Output the (x, y) coordinate of the center of the cell containing the given text.  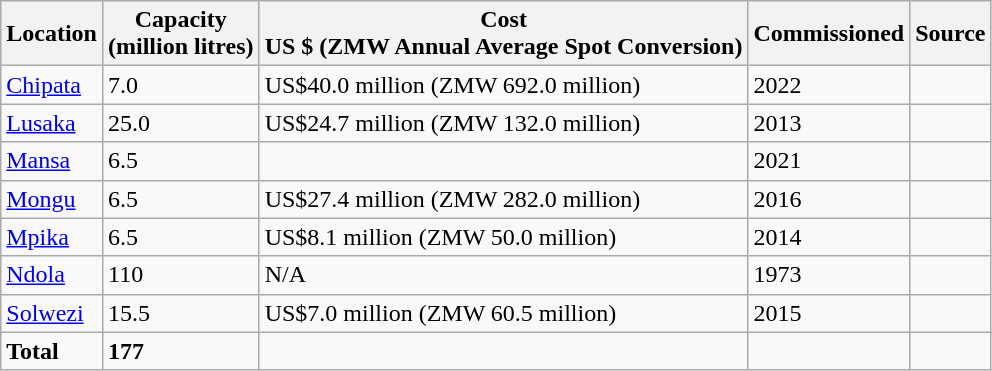
Chipata (52, 85)
Source (950, 34)
Mansa (52, 161)
Ndola (52, 275)
Lusaka (52, 123)
7.0 (180, 85)
US$24.7 million (ZMW 132.0 million) (504, 123)
Mongu (52, 199)
2014 (829, 237)
CostUS $ (ZMW Annual Average Spot Conversion) (504, 34)
US$27.4 million (ZMW 282.0 million) (504, 199)
2016 (829, 199)
15.5 (180, 313)
2021 (829, 161)
Location (52, 34)
2015 (829, 313)
110 (180, 275)
25.0 (180, 123)
Commissioned (829, 34)
Capacity(million litres) (180, 34)
US$40.0 million (ZMW 692.0 million) (504, 85)
US$8.1 million (ZMW 50.0 million) (504, 237)
1973 (829, 275)
2022 (829, 85)
US$7.0 million (ZMW 60.5 million) (504, 313)
Solwezi (52, 313)
N/A (504, 275)
2013 (829, 123)
Mpika (52, 237)
Total (52, 351)
177 (180, 351)
